Extract the (X, Y) coordinate from the center of the cell holding the provided text.  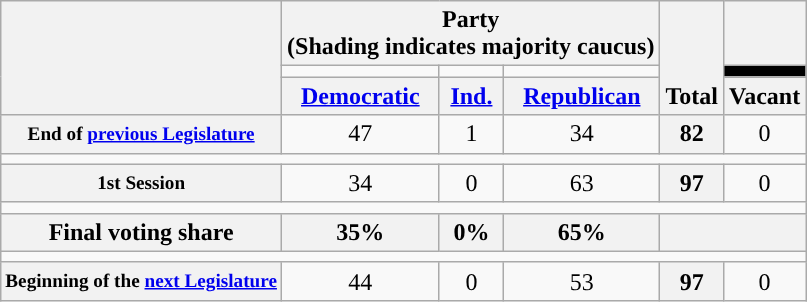
Beginning of the next Legislature (142, 281)
Party (Shading indicates majority caucus) (471, 34)
82 (692, 134)
End of previous Legislature (142, 134)
Total (692, 58)
47 (361, 134)
Democratic (361, 96)
53 (582, 281)
Ind. (472, 96)
1 (472, 134)
44 (361, 281)
65% (582, 232)
Final voting share (142, 232)
35% (361, 232)
Vacant (764, 96)
1st Session (142, 183)
0% (472, 232)
63 (582, 183)
Republican (582, 96)
